Search for the cell housing the specified text and yield its [X, Y] center coordinate. 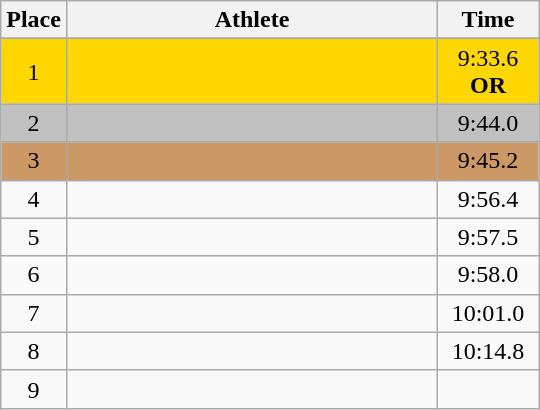
9 [34, 389]
7 [34, 313]
6 [34, 275]
9:58.0 [488, 275]
9:57.5 [488, 237]
9:33.6 OR [488, 72]
2 [34, 123]
9:56.4 [488, 199]
10:14.8 [488, 351]
Place [34, 20]
10:01.0 [488, 313]
9:45.2 [488, 161]
3 [34, 161]
9:44.0 [488, 123]
8 [34, 351]
Time [488, 20]
4 [34, 199]
5 [34, 237]
Athlete [252, 20]
1 [34, 72]
